Detect which cell encompasses the target text, then output its (x, y) center coordinate. 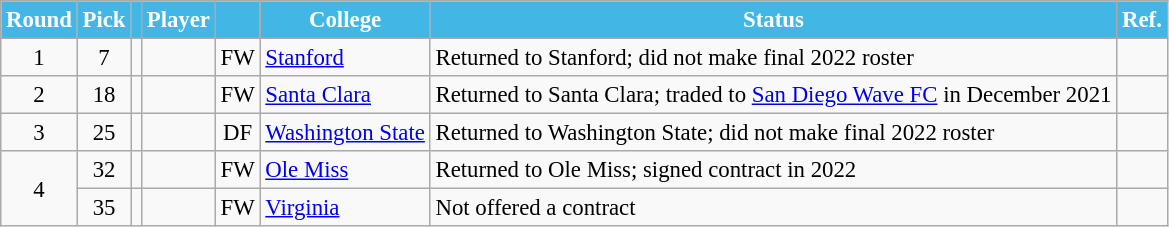
Ref. (1142, 20)
Not offered a contract (774, 208)
Returned to Santa Clara; traded to San Diego Wave FC in December 2021 (774, 95)
7 (104, 58)
Washington State (345, 133)
1 (39, 58)
Status (774, 20)
18 (104, 95)
Ole Miss (345, 170)
College (345, 20)
Returned to Ole Miss; signed contract in 2022 (774, 170)
3 (39, 133)
25 (104, 133)
Stanford (345, 58)
Santa Clara (345, 95)
Virginia (345, 208)
Round (39, 20)
Returned to Washington State; did not make final 2022 roster (774, 133)
Pick (104, 20)
2 (39, 95)
Player (178, 20)
35 (104, 208)
4 (39, 188)
32 (104, 170)
Returned to Stanford; did not make final 2022 roster (774, 58)
DF (238, 133)
